Locate the cell with the specified text and output its [x, y] center coordinate. 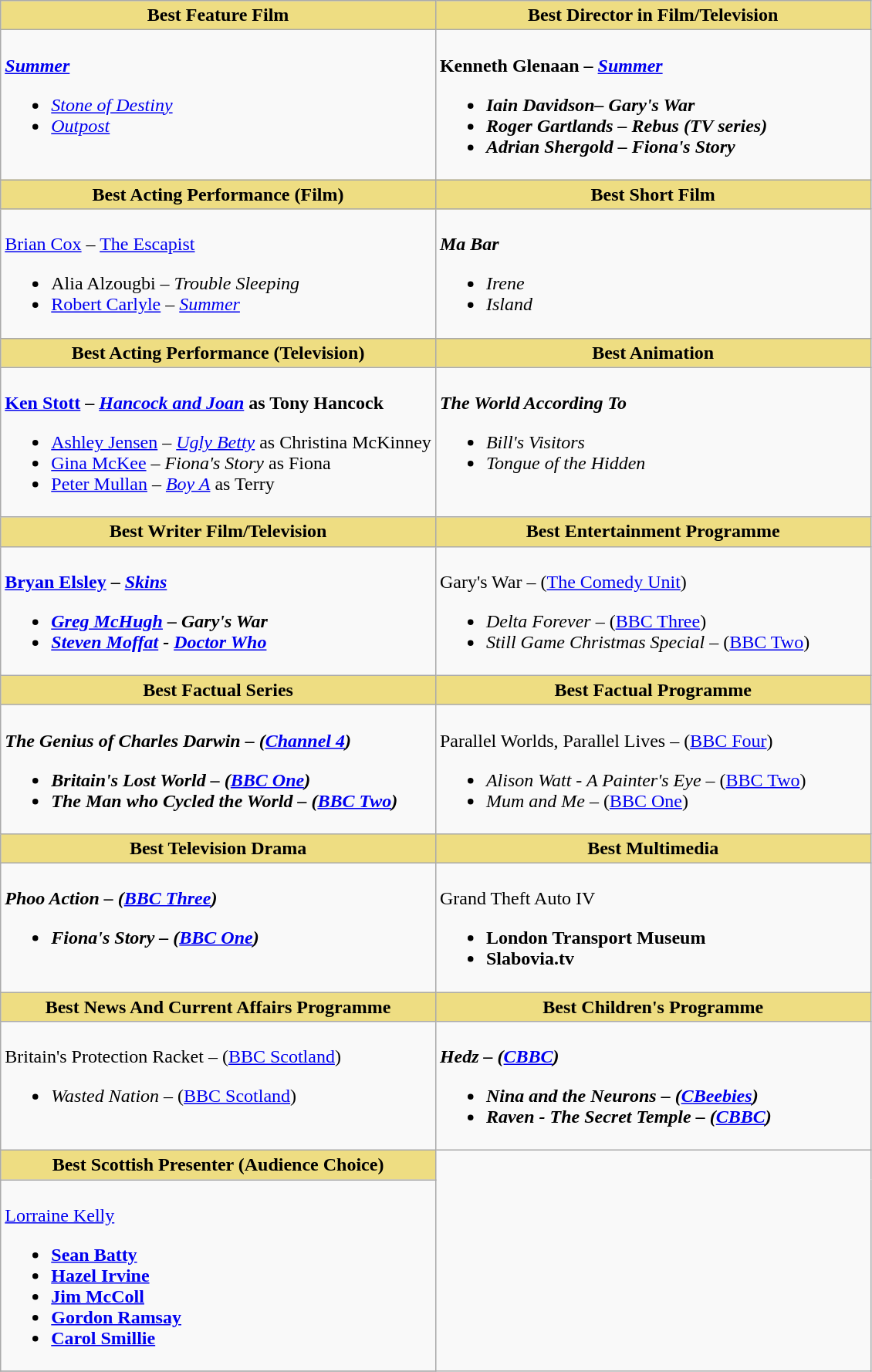
Best Factual Series [218, 690]
Best Director in Film/Television [653, 15]
Bryan Elsley – SkinsGreg McHugh – Gary's WarSteven Moffat - Doctor Who [218, 611]
SummerStone of DestinyOutpost [218, 105]
Best Scottish Presenter (Audience Choice) [218, 1165]
Best Entertainment Programme [653, 532]
Best Animation [653, 353]
Best Children's Programme [653, 1007]
Brian Cox – The EscapistAlia Alzougbi – Trouble SleepingRobert Carlyle – Summer [218, 273]
Best News And Current Affairs Programme [218, 1007]
Britain's Protection Racket – (BBC Scotland)Wasted Nation – (BBC Scotland) [218, 1086]
Best Multimedia [653, 848]
Ma BarIreneIsland [653, 273]
Best Television Drama [218, 848]
Best Feature Film [218, 15]
Best Acting Performance (Film) [218, 194]
Best Writer Film/Television [218, 532]
Grand Theft Auto IVLondon Transport MuseumSlabovia.tv [653, 928]
Hedz – (CBBC)Nina and the Neurons – (CBeebies)Raven - The Secret Temple – (CBBC) [653, 1086]
Phoo Action – (BBC Three)Fiona's Story – (BBC One) [218, 928]
Best Acting Performance (Television) [218, 353]
The Genius of Charles Darwin – (Channel 4)Britain's Lost World – (BBC One)The Man who Cycled the World – (BBC Two) [218, 769]
The World According ToBill's VisitorsTongue of the Hidden [653, 442]
Best Short Film [653, 194]
Best Factual Programme [653, 690]
Parallel Worlds, Parallel Lives – (BBC Four)Alison Watt - A Painter's Eye – (BBC Two)Mum and Me – (BBC One) [653, 769]
Lorraine KellySean BattyHazel IrvineJim McCollGordon RamsayCarol Smillie [218, 1276]
Kenneth Glenaan – SummerIain Davidson– Gary's WarRoger Gartlands – Rebus (TV series)Adrian Shergold – Fiona's Story [653, 105]
Gary's War – (The Comedy Unit)Delta Forever – (BBC Three)Still Game Christmas Special – (BBC Two) [653, 611]
